Find where the given text appears and provide that cell's center as [x, y] coordinate. 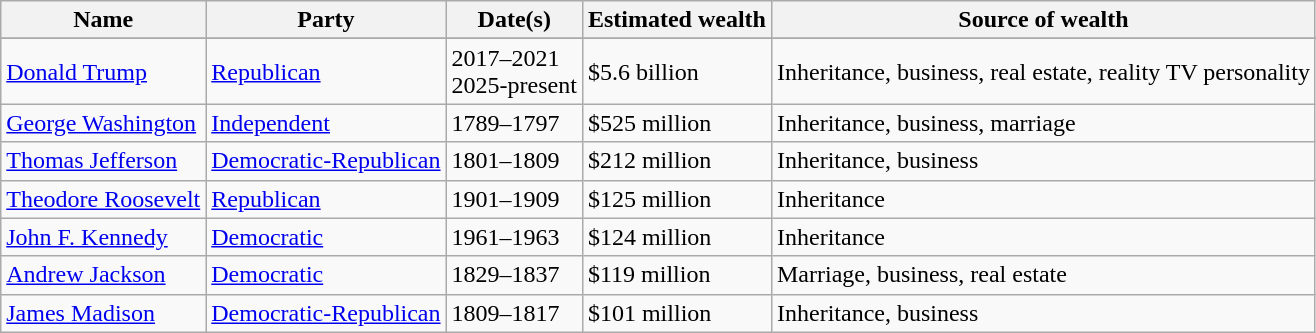
$124 million [676, 237]
Theodore Roosevelt [104, 199]
John F. Kennedy [104, 237]
Estimated wealth [676, 20]
1901–1909 [514, 199]
$125 million [676, 199]
$212 million [676, 161]
Independent [326, 123]
George Washington [104, 123]
Andrew Jackson [104, 275]
James Madison [104, 313]
$119 million [676, 275]
Inheritance, business, real estate, reality TV personality [1043, 72]
$101 million [676, 313]
2017–20212025-present [514, 72]
Thomas Jefferson [104, 161]
1961–1963 [514, 237]
Source of wealth [1043, 20]
$525 million [676, 123]
1829–1837 [514, 275]
Party [326, 20]
$5.6 billion [676, 72]
1801–1809 [514, 161]
Donald Trump [104, 72]
1809–1817 [514, 313]
Marriage, business, real estate [1043, 275]
Inheritance, business, marriage [1043, 123]
1789–1797 [514, 123]
Date(s) [514, 20]
Name [104, 20]
